Determine the [X, Y] coordinate at the center of the cell enclosing the given text.  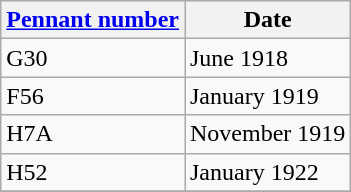
Date [267, 20]
G30 [93, 58]
H52 [93, 172]
November 1919 [267, 134]
F56 [93, 96]
June 1918 [267, 58]
January 1919 [267, 96]
January 1922 [267, 172]
H7A [93, 134]
Pennant number [93, 20]
